For the text-containing cell, return its midpoint in [X, Y] coordinate format. 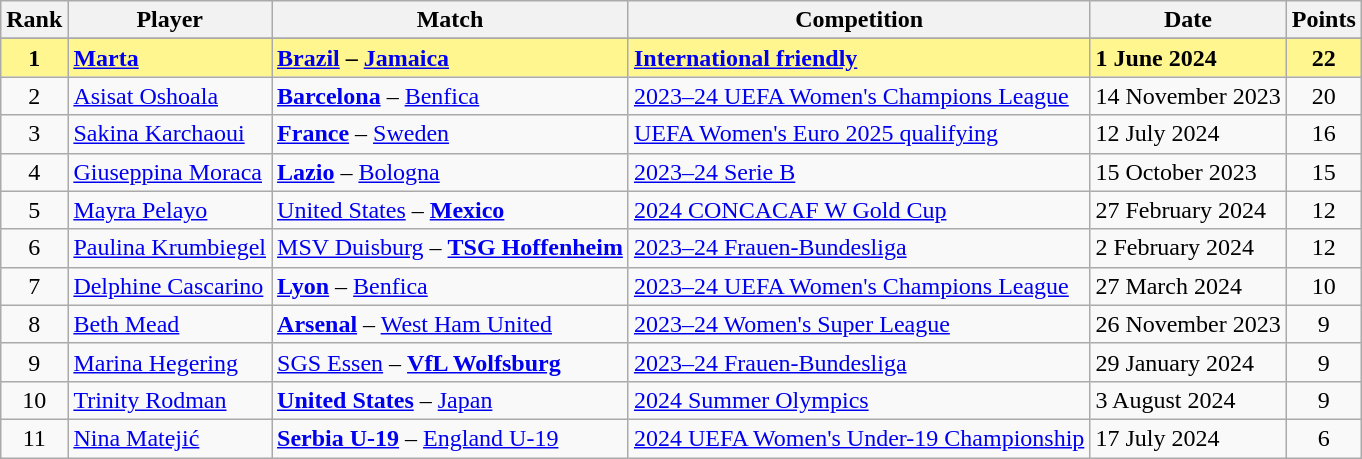
11 [34, 438]
International friendly [858, 58]
2024 Summer Olympics [858, 400]
Asisat Oshoala [170, 96]
Points [1324, 20]
4 [34, 172]
15 October 2023 [1188, 172]
2 [34, 96]
17 July 2024 [1188, 438]
2024 UEFA Women's Under-19 Championship [858, 438]
Paulina Krumbiegel [170, 248]
Brazil – Jamaica [450, 58]
SGS Essen – VfL Wolfsburg [450, 362]
27 March 2024 [1188, 286]
MSV Duisburg – TSG Hoffenheim [450, 248]
15 [1324, 172]
Sakina Karchaoui [170, 134]
3 [34, 134]
Lazio – Bologna [450, 172]
7 [34, 286]
27 February 2024 [1188, 210]
Rank [34, 20]
Marina Hegering [170, 362]
Competition [858, 20]
12 July 2024 [1188, 134]
United States – Japan [450, 400]
Trinity Rodman [170, 400]
Player [170, 20]
3 August 2024 [1188, 400]
Mayra Pelayo [170, 210]
Beth Mead [170, 324]
5 [34, 210]
Barcelona – Benfica [450, 96]
United States – Mexico [450, 210]
2024 CONCACAF W Gold Cup [858, 210]
14 November 2023 [1188, 96]
2023–24 Serie B [858, 172]
Match [450, 20]
Giuseppina Moraca [170, 172]
Date [1188, 20]
29 January 2024 [1188, 362]
16 [1324, 134]
22 [1324, 58]
20 [1324, 96]
1 [34, 58]
Delphine Cascarino [170, 286]
1 June 2024 [1188, 58]
Nina Matejić [170, 438]
8 [34, 324]
UEFA Women's Euro 2025 qualifying [858, 134]
26 November 2023 [1188, 324]
Serbia U-19 – England U-19 [450, 438]
2 February 2024 [1188, 248]
Lyon – Benfica [450, 286]
Arsenal – West Ham United [450, 324]
France – Sweden [450, 134]
2023–24 Women's Super League [858, 324]
Marta [170, 58]
